Locate the cell with the specified text and output its (x, y) center coordinate. 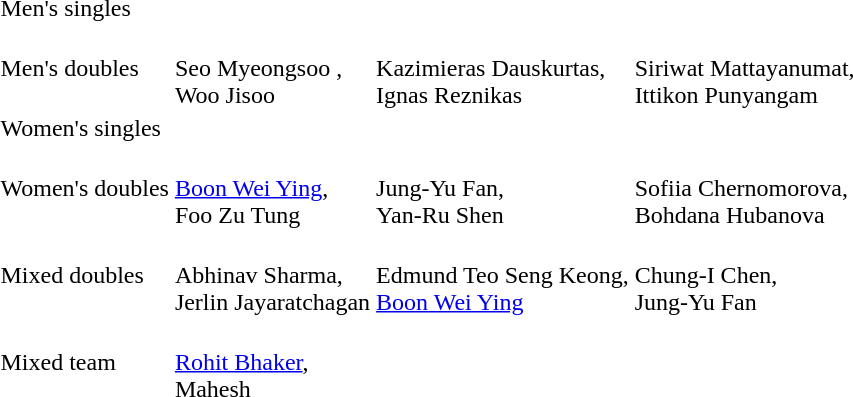
Seo Myeongsoo ,Woo Jisoo (272, 68)
Abhinav Sharma,Jerlin Jayaratchagan (272, 275)
Kazimieras Dauskurtas,Ignas Reznikas (503, 68)
Edmund Teo Seng Keong,Boon Wei Ying (503, 275)
Boon Wei Ying,Foo Zu Tung (272, 188)
Jung-Yu Fan,Yan-Ru Shen (503, 188)
